From the cell containing the given text, extract its center point as [X, Y] coordinate. 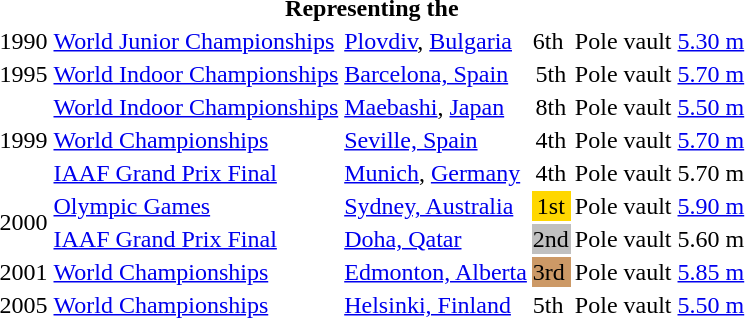
Barcelona, Spain [436, 74]
Plovdiv, Bulgaria [436, 41]
Sydney, Australia [436, 206]
6th [550, 41]
3rd [550, 272]
Munich, Germany [436, 173]
Maebashi, Japan [436, 107]
1st [550, 206]
8th [550, 107]
5th [550, 74]
2nd [550, 239]
World Junior Championships [196, 41]
Doha, Qatar [436, 239]
Olympic Games [196, 206]
Seville, Spain [436, 140]
Edmonton, Alberta [436, 272]
